Provide the (X, Y) coordinate of the cell's center where the given text is located.  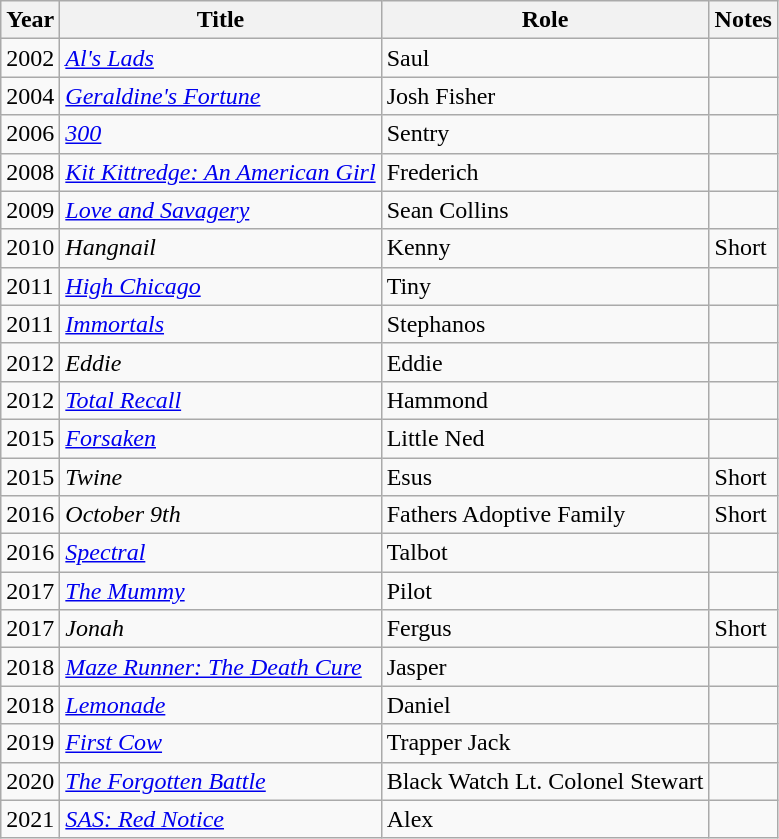
Spectral (220, 553)
Love and Savagery (220, 210)
Saul (545, 58)
Josh Fisher (545, 96)
Total Recall (220, 400)
Geraldine's Fortune (220, 96)
Kit Kittredge: An American Girl (220, 172)
2002 (30, 58)
2021 (30, 819)
Role (545, 20)
2010 (30, 248)
2020 (30, 781)
SAS: Red Notice (220, 819)
Hangnail (220, 248)
Kenny (545, 248)
Black Watch Lt. Colonel Stewart (545, 781)
2008 (30, 172)
Lemonade (220, 705)
Year (30, 20)
Hammond (545, 400)
Esus (545, 477)
Notes (743, 20)
Talbot (545, 553)
2009 (30, 210)
The Mummy (220, 591)
Maze Runner: The Death Cure (220, 667)
Forsaken (220, 438)
300 (220, 134)
Daniel (545, 705)
Sentry (545, 134)
Trapper Jack (545, 743)
First Cow (220, 743)
Sean Collins (545, 210)
Immortals (220, 324)
Twine (220, 477)
Alex (545, 819)
The Forgotten Battle (220, 781)
Tiny (545, 286)
October 9th (220, 515)
2019 (30, 743)
High Chicago (220, 286)
Frederich (545, 172)
Jonah (220, 629)
Title (220, 20)
2006 (30, 134)
Fathers Adoptive Family (545, 515)
Stephanos (545, 324)
Pilot (545, 591)
Fergus (545, 629)
Al's Lads (220, 58)
2004 (30, 96)
Jasper (545, 667)
Little Ned (545, 438)
